Determine the [X, Y] coordinate at the center of the cell enclosing the given text.  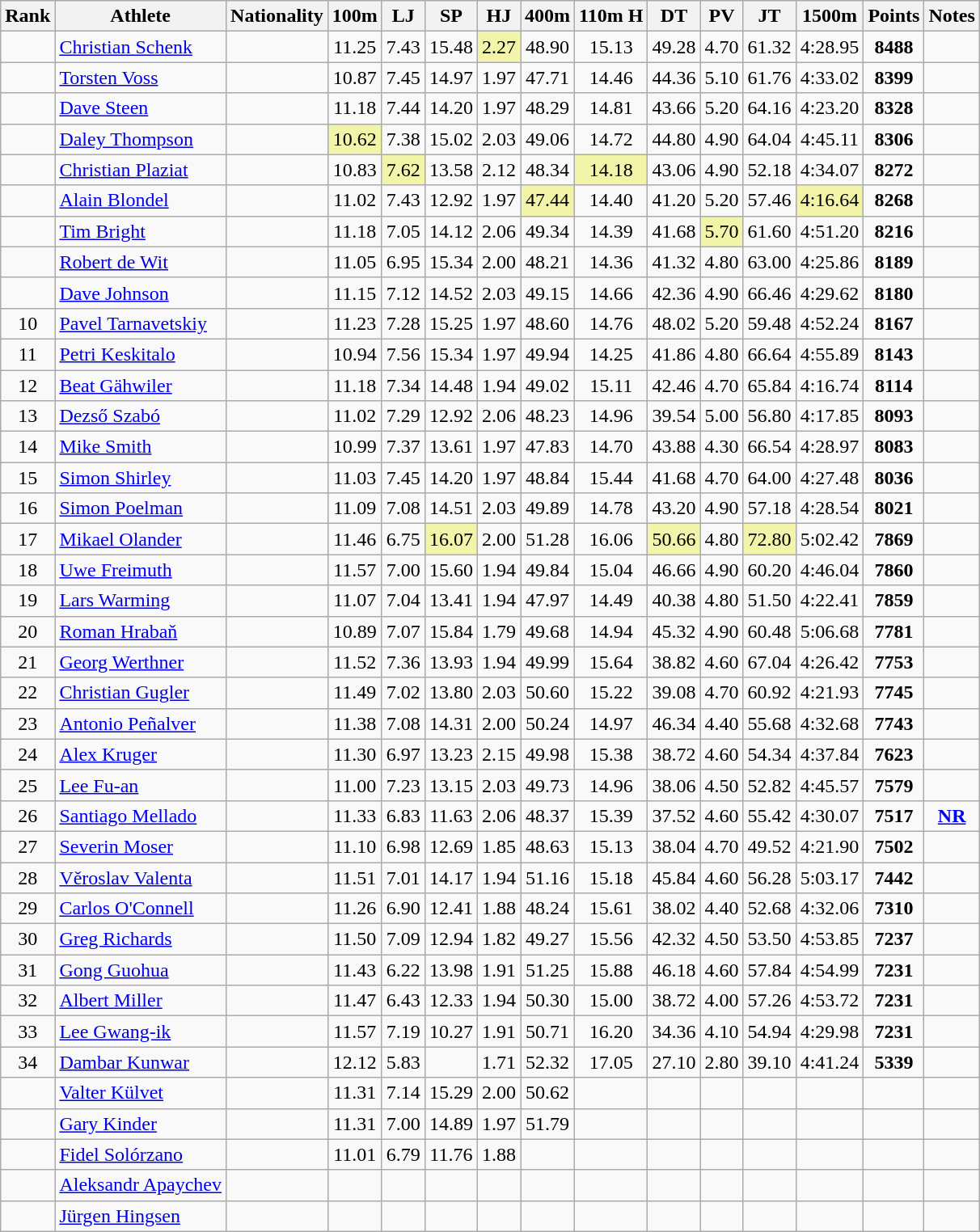
4:28.95 [830, 47]
400m [548, 16]
14.18 [611, 170]
15.88 [611, 970]
28 [27, 877]
15.64 [611, 662]
Lee Fu-an [141, 785]
15.48 [451, 47]
Alain Blondel [141, 200]
PV [721, 16]
5.00 [721, 416]
10.62 [354, 139]
4:52.24 [830, 323]
5:06.68 [830, 631]
7.01 [403, 877]
7869 [894, 539]
Christian Plaziat [141, 170]
47.44 [548, 200]
12.94 [451, 939]
57.18 [770, 508]
7.29 [403, 416]
13.61 [451, 447]
50.24 [548, 724]
14.48 [451, 386]
14.25 [611, 354]
13.58 [451, 170]
48.34 [548, 170]
4:45.57 [830, 785]
4:21.93 [830, 693]
1.71 [498, 1062]
15.02 [451, 139]
12.41 [451, 909]
8488 [894, 47]
49.68 [548, 631]
17 [27, 539]
56.80 [770, 416]
4:16.64 [830, 200]
Santiago Mellado [141, 816]
4:46.04 [830, 570]
4:25.86 [830, 262]
11.50 [354, 939]
10.87 [354, 78]
8189 [894, 262]
11.00 [354, 785]
11.52 [354, 662]
11.10 [354, 846]
7860 [894, 570]
Mike Smith [141, 447]
8021 [894, 508]
13 [27, 416]
Roman Hrabaň [141, 631]
61.32 [770, 47]
5.83 [403, 1062]
15.29 [451, 1093]
16.07 [451, 539]
16.06 [611, 539]
Gong Guohua [141, 970]
4.30 [721, 447]
Dambar Kunwar [141, 1062]
14.36 [611, 262]
5.10 [721, 78]
4:53.72 [830, 1001]
14.78 [611, 508]
4:53.85 [830, 939]
4:16.74 [830, 386]
29 [27, 909]
49.73 [548, 785]
11.09 [354, 508]
4:33.02 [830, 78]
13.15 [451, 785]
4:34.07 [830, 170]
7623 [894, 754]
7781 [894, 631]
14.49 [611, 601]
4:51.20 [830, 231]
8216 [894, 231]
7.04 [403, 601]
Simon Poelman [141, 508]
50.60 [548, 693]
4:28.54 [830, 508]
Uwe Freimuth [141, 570]
110m H [611, 16]
Tim Bright [141, 231]
Dave Steen [141, 108]
46.34 [674, 724]
7753 [894, 662]
66.46 [770, 293]
8268 [894, 200]
7.44 [403, 108]
11.47 [354, 1001]
7.19 [403, 1032]
21 [27, 662]
47.83 [548, 447]
7.37 [403, 447]
23 [27, 724]
8143 [894, 354]
4:32.68 [830, 724]
53.50 [770, 939]
56.28 [770, 877]
15.44 [611, 478]
Nationality [277, 16]
55.42 [770, 816]
5:02.42 [830, 539]
13.23 [451, 754]
4.00 [721, 1001]
11.51 [354, 877]
7859 [894, 601]
38.02 [674, 909]
59.48 [770, 323]
Lee Gwang-ik [141, 1032]
11.15 [354, 293]
14.76 [611, 323]
15.60 [451, 570]
11.03 [354, 478]
11 [27, 354]
10.27 [451, 1032]
Antonio Peñalver [141, 724]
47.97 [548, 601]
7743 [894, 724]
72.80 [770, 539]
SP [451, 16]
7.07 [403, 631]
7.36 [403, 662]
7.56 [403, 354]
27 [27, 846]
48.60 [548, 323]
48.37 [548, 816]
14.70 [611, 447]
Christian Gugler [141, 693]
Georg Werthner [141, 662]
7745 [894, 693]
LJ [403, 16]
Torsten Voss [141, 78]
50.62 [548, 1093]
26 [27, 816]
43.20 [674, 508]
49.99 [548, 662]
15.61 [611, 909]
13.93 [451, 662]
27.10 [674, 1062]
46.18 [674, 970]
11.01 [354, 1154]
2.12 [498, 170]
4:37.84 [830, 754]
30 [27, 939]
6.43 [403, 1001]
14.94 [611, 631]
33 [27, 1032]
15.84 [451, 631]
38.82 [674, 662]
64.04 [770, 139]
22 [27, 693]
7.28 [403, 323]
8167 [894, 323]
43.88 [674, 447]
6.97 [403, 754]
7.05 [403, 231]
48.90 [548, 47]
11.30 [354, 754]
48.02 [674, 323]
4:29.62 [830, 293]
45.84 [674, 877]
2.15 [498, 754]
6.75 [403, 539]
34.36 [674, 1032]
8306 [894, 139]
10 [27, 323]
6.90 [403, 909]
11.63 [451, 816]
8093 [894, 416]
48.29 [548, 108]
15.00 [611, 1001]
42.36 [674, 293]
67.04 [770, 662]
11.38 [354, 724]
8114 [894, 386]
42.46 [674, 386]
6.83 [403, 816]
4:29.98 [830, 1032]
4:28.97 [830, 447]
14.81 [611, 108]
Jürgen Hingsen [141, 1216]
7237 [894, 939]
49.34 [548, 231]
57.26 [770, 1001]
40.38 [674, 601]
8272 [894, 170]
4:55.89 [830, 354]
8036 [894, 478]
16.20 [611, 1032]
6.98 [403, 846]
2.80 [721, 1062]
44.80 [674, 139]
11.26 [354, 909]
57.84 [770, 970]
43.06 [674, 170]
41.20 [674, 200]
Robert de Wit [141, 262]
1.79 [498, 631]
48.24 [548, 909]
49.94 [548, 354]
14.66 [611, 293]
61.60 [770, 231]
8180 [894, 293]
66.64 [770, 354]
14.17 [451, 877]
63.00 [770, 262]
18 [27, 570]
4:17.85 [830, 416]
10.89 [354, 631]
7.02 [403, 693]
4:30.07 [830, 816]
51.79 [548, 1124]
15.39 [611, 816]
38.06 [674, 785]
10.99 [354, 447]
51.28 [548, 539]
13.80 [451, 693]
44.36 [674, 78]
Fidel Solórzano [141, 1154]
7.12 [403, 293]
1.85 [498, 846]
11.23 [354, 323]
12.69 [451, 846]
39.10 [770, 1062]
41.32 [674, 262]
49.06 [548, 139]
16 [27, 508]
4:21.90 [830, 846]
42.32 [674, 939]
65.84 [770, 386]
52.32 [548, 1062]
49.27 [548, 939]
25 [27, 785]
11.49 [354, 693]
4:26.42 [830, 662]
15.18 [611, 877]
61.76 [770, 78]
11.43 [354, 970]
JT [770, 16]
4:41.24 [830, 1062]
15.22 [611, 693]
52.18 [770, 170]
100m [354, 16]
11.05 [354, 262]
14.51 [451, 508]
4:27.48 [830, 478]
32 [27, 1001]
12 [27, 386]
4:54.99 [830, 970]
41.86 [674, 354]
14.72 [611, 139]
Mikael Olander [141, 539]
7310 [894, 909]
8328 [894, 108]
49.02 [548, 386]
7.14 [403, 1093]
15.11 [611, 386]
15.04 [611, 570]
60.20 [770, 570]
Simon Shirley [141, 478]
15.25 [451, 323]
Pavel Tarnavetskiy [141, 323]
15 [27, 478]
49.98 [548, 754]
47.71 [548, 78]
11.76 [451, 1154]
12.12 [354, 1062]
13.41 [451, 601]
Petri Keskitalo [141, 354]
1500m [830, 16]
4:32.06 [830, 909]
14.52 [451, 293]
5339 [894, 1062]
Valter Külvet [141, 1093]
34 [27, 1062]
14.12 [451, 231]
46.66 [674, 570]
48.23 [548, 416]
15.56 [611, 939]
60.48 [770, 631]
17.05 [611, 1062]
Christian Schenk [141, 47]
57.46 [770, 200]
4.10 [721, 1032]
5:03.17 [830, 877]
Points [894, 16]
8083 [894, 447]
50.71 [548, 1032]
Albert Miller [141, 1001]
Věroslav Valenta [141, 877]
14.40 [611, 200]
7.09 [403, 939]
60.92 [770, 693]
8399 [894, 78]
64.16 [770, 108]
6.22 [403, 970]
43.66 [674, 108]
48.21 [548, 262]
55.68 [770, 724]
7517 [894, 816]
7.34 [403, 386]
14 [27, 447]
Alex Kruger [141, 754]
6.95 [403, 262]
13.98 [451, 970]
39.54 [674, 416]
NR [952, 816]
Greg Richards [141, 939]
39.08 [674, 693]
14.46 [611, 78]
Carlos O'Connell [141, 909]
7.62 [403, 170]
7.38 [403, 139]
37.52 [674, 816]
7579 [894, 785]
51.16 [548, 877]
45.32 [674, 631]
4:45.11 [830, 139]
52.68 [770, 909]
11.25 [354, 47]
Beat Gähwiler [141, 386]
11.46 [354, 539]
HJ [498, 16]
48.63 [548, 846]
4:22.41 [830, 601]
7.23 [403, 785]
10.94 [354, 354]
4:23.20 [830, 108]
14.39 [611, 231]
52.82 [770, 785]
64.00 [770, 478]
51.25 [548, 970]
48.84 [548, 478]
11.07 [354, 601]
50.30 [548, 1001]
49.15 [548, 293]
20 [27, 631]
6.79 [403, 1154]
12.33 [451, 1001]
54.34 [770, 754]
14.89 [451, 1124]
Dezső Szabó [141, 416]
50.66 [674, 539]
Lars Warming [141, 601]
49.28 [674, 47]
38.04 [674, 846]
31 [27, 970]
5.70 [721, 231]
24 [27, 754]
Gary Kinder [141, 1124]
DT [674, 16]
Daley Thompson [141, 139]
49.89 [548, 508]
49.52 [770, 846]
Severin Moser [141, 846]
Rank [27, 16]
2.27 [498, 47]
15.38 [611, 754]
1.82 [498, 939]
7442 [894, 877]
Aleksandr Apaychev [141, 1185]
51.50 [770, 601]
54.94 [770, 1032]
14.31 [451, 724]
49.84 [548, 570]
Dave Johnson [141, 293]
7502 [894, 846]
66.54 [770, 447]
19 [27, 601]
11.33 [354, 816]
Notes [952, 16]
10.83 [354, 170]
Athlete [141, 16]
